Extract the (X, Y) coordinate from the center of the cell holding the provided text.  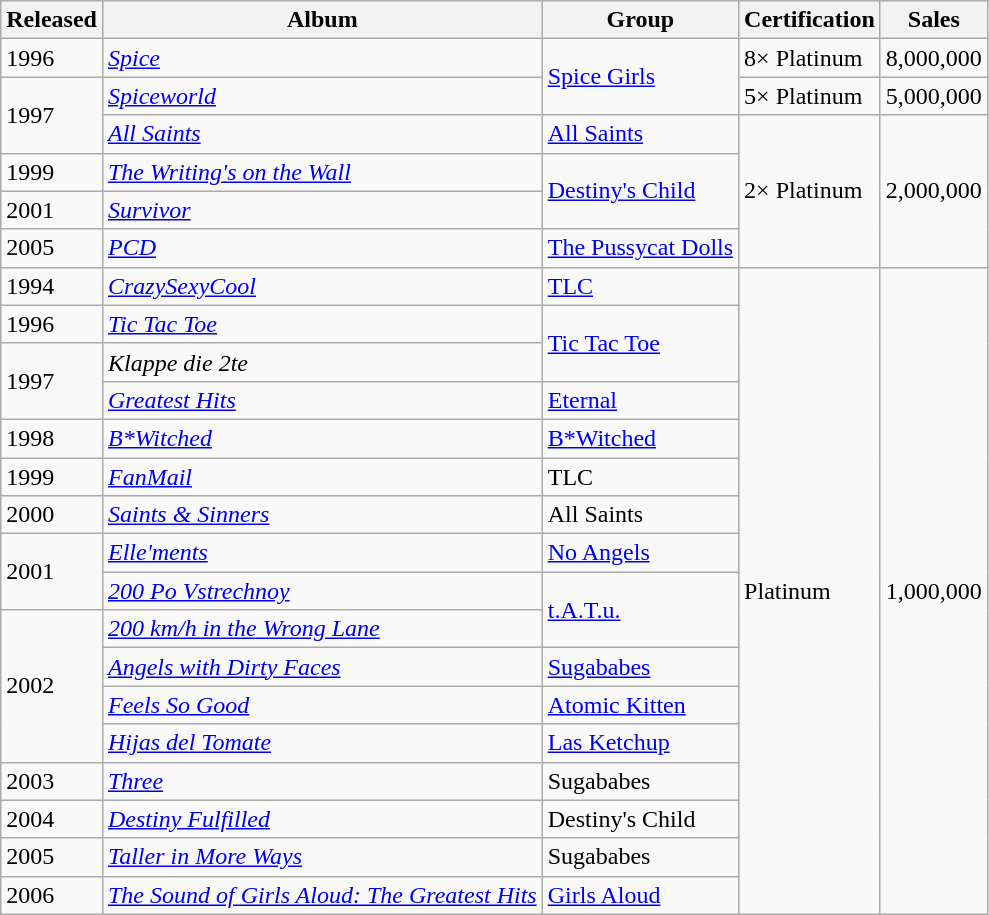
Eternal (640, 400)
Spiceworld (322, 96)
200 Po Vstrechnoy (322, 591)
2003 (52, 781)
2× Platinum (810, 191)
Three (322, 781)
Girls Aloud (640, 895)
8× Platinum (810, 58)
Sales (934, 20)
PCD (322, 248)
Atomic Kitten (640, 705)
1,000,000 (934, 590)
Platinum (810, 590)
t.A.T.u. (640, 610)
200 km/h in the Wrong Lane (322, 629)
2004 (52, 819)
Greatest Hits (322, 400)
Taller in More Ways (322, 857)
2006 (52, 895)
5,000,000 (934, 96)
2002 (52, 686)
Group (640, 20)
Saints & Sinners (322, 515)
Angels with Dirty Faces (322, 667)
8,000,000 (934, 58)
1994 (52, 286)
Destiny Fulfilled (322, 819)
The Pussycat Dolls (640, 248)
Spice (322, 58)
Klappe die 2te (322, 362)
FanMail (322, 477)
Elle'ments (322, 553)
Album (322, 20)
The Writing's on the Wall (322, 172)
2,000,000 (934, 191)
The Sound of Girls Aloud: The Greatest Hits (322, 895)
Released (52, 20)
Las Ketchup (640, 743)
5× Platinum (810, 96)
Spice Girls (640, 77)
Hijas del Tomate (322, 743)
Survivor (322, 210)
2000 (52, 515)
Feels So Good (322, 705)
CrazySexyCool (322, 286)
No Angels (640, 553)
1998 (52, 438)
Certification (810, 20)
